Locate the cell with the specified text and output its (X, Y) center coordinate. 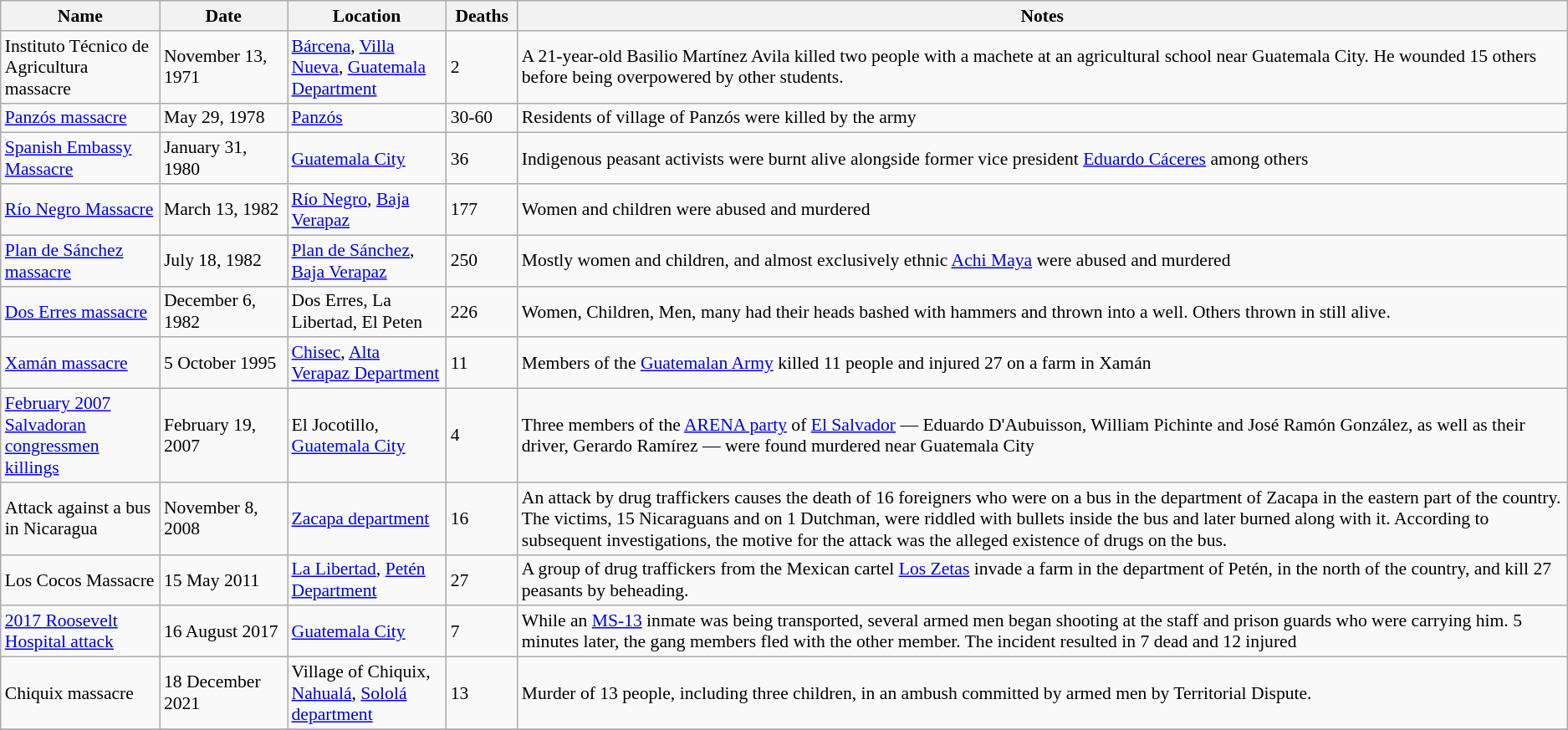
226 (482, 311)
Members of the Guatemalan Army killed 11 people and injured 27 on a farm in Xamán (1042, 363)
Residents of village of Panzós were killed by the army (1042, 118)
30-60 (482, 118)
Deaths (482, 16)
15 May 2011 (224, 580)
Location (367, 16)
Murder of 13 people, including three children, in an ambush committed by armed men by Territorial Dispute. (1042, 694)
Notes (1042, 16)
27 (482, 580)
November 13, 1971 (224, 67)
Los Cocos Massacre (80, 580)
2 (482, 67)
Plan de Sánchez massacre (80, 261)
36 (482, 159)
Women, Children, Men, many had their heads bashed with hammers and thrown into a well. Others thrown in still alive. (1042, 311)
13 (482, 694)
16 August 2017 (224, 632)
16 (482, 518)
250 (482, 261)
Name (80, 16)
Date (224, 16)
Plan de Sánchez, Baja Verapaz (367, 261)
Attack against a bus in Nicaragua (80, 518)
Village of Chiquix, Nahualá, Sololá department (367, 694)
February 2007 Salvadoran congressmen killings (80, 436)
Dos Erres, La Libertad, El Peten (367, 311)
El Jocotillo, Guatemala City (367, 436)
11 (482, 363)
Spanish Embassy Massacre (80, 159)
7 (482, 632)
Indigenous peasant activists were burnt alive alongside former vice president Eduardo Cáceres among others (1042, 159)
November 8, 2008 (224, 518)
Zacapa department (367, 518)
Xamán massacre (80, 363)
2017 Roosevelt Hospital attack (80, 632)
Chisec, Alta Verapaz Department (367, 363)
July 18, 1982 (224, 261)
5 October 1995 (224, 363)
Panzós (367, 118)
Mostly women and children, and almost exclusively ethnic Achi Maya were abused and murdered (1042, 261)
Bárcena, Villa Nueva, Guatemala Department (367, 67)
18 December 2021 (224, 694)
December 6, 1982 (224, 311)
La Libertad, Petén Department (367, 580)
177 (482, 209)
Río Negro, Baja Verapaz (367, 209)
Instituto Técnico de Agricultura massacre (80, 67)
Dos Erres massacre (80, 311)
February 19, 2007 (224, 436)
Panzós massacre (80, 118)
Río Negro Massacre (80, 209)
4 (482, 436)
Chiquix massacre (80, 694)
May 29, 1978 (224, 118)
Women and children were abused and murdered (1042, 209)
March 13, 1982 (224, 209)
January 31, 1980 (224, 159)
